Detect which cell encompasses the target text, then output its [x, y] center coordinate. 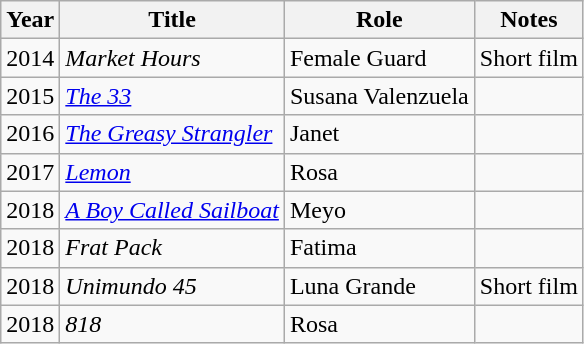
Role [379, 20]
2014 [30, 58]
Year [30, 20]
Susana Valenzuela [379, 96]
Title [172, 20]
Notes [528, 20]
Frat Pack [172, 248]
The Greasy Strangler [172, 134]
Unimundo 45 [172, 286]
Janet [379, 134]
A Boy Called Sailboat [172, 210]
Lemon [172, 172]
The 33 [172, 96]
2015 [30, 96]
Female Guard [379, 58]
2016 [30, 134]
Market Hours [172, 58]
2017 [30, 172]
818 [172, 324]
Meyo [379, 210]
Fatima [379, 248]
Luna Grande [379, 286]
